Identify which cell holds the provided text, then report its [X, Y] central coordinate. 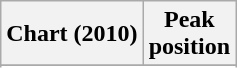
Peakposition [189, 34]
Chart (2010) [72, 34]
